Provide the [X, Y] coordinate of the cell's center where the given text is located.  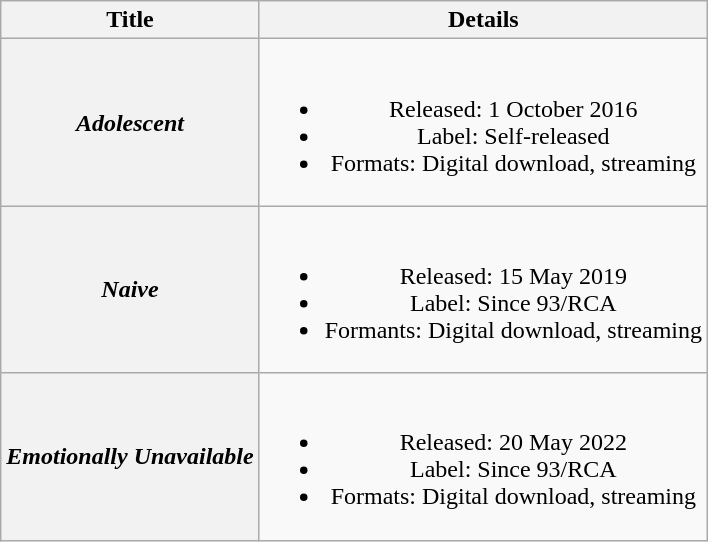
Naive [130, 290]
Adolescent [130, 122]
Details [483, 20]
Emotionally Unavailable [130, 456]
Released: 15 May 2019Label: Since 93/RCAFormants: Digital download, streaming [483, 290]
Released: 20 May 2022Label: Since 93/RCAFormats: Digital download, streaming [483, 456]
Title [130, 20]
Released: 1 October 2016Label: Self-releasedFormats: Digital download, streaming [483, 122]
